Search for the cell housing the specified text and yield its [x, y] center coordinate. 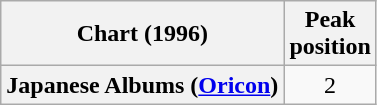
Chart (1996) [142, 34]
Japanese Albums (Oricon) [142, 85]
2 [330, 85]
Peak position [330, 34]
